From the cell containing the given text, extract its center point as [x, y] coordinate. 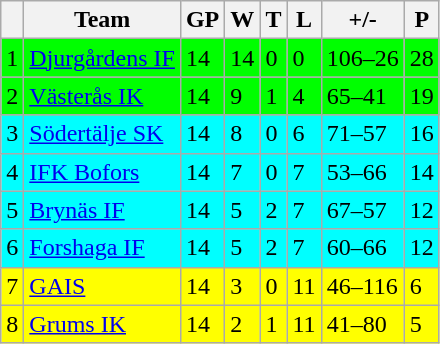
65–41 [362, 96]
Brynäs IF [102, 210]
67–57 [362, 210]
60–66 [362, 248]
16 [422, 134]
W [242, 20]
P [422, 20]
+/- [362, 20]
9 [242, 96]
Västerås IK [102, 96]
28 [422, 58]
L [304, 20]
46–116 [362, 286]
71–57 [362, 134]
IFK Bofors [102, 172]
T [274, 20]
53–66 [362, 172]
GAIS [102, 286]
Forshaga IF [102, 248]
Djurgårdens IF [102, 58]
106–26 [362, 58]
19 [422, 96]
Team [102, 20]
GP [202, 20]
41–80 [362, 324]
Södertälje SK [102, 134]
Grums IK [102, 324]
